From the cell containing the given text, extract its center point as [X, Y] coordinate. 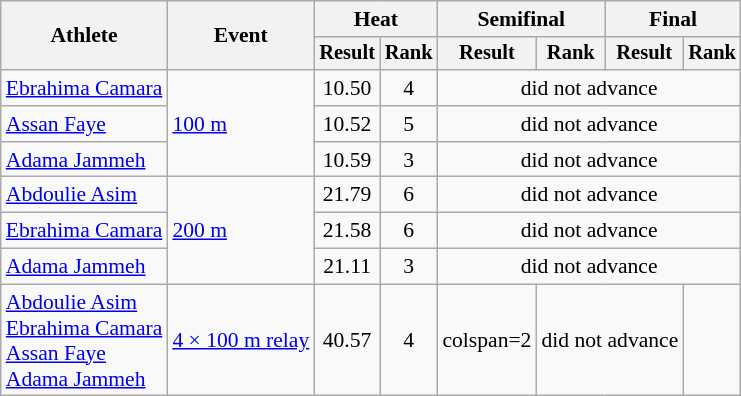
Event [240, 36]
10.50 [347, 88]
10.59 [347, 160]
21.11 [347, 267]
Athlete [84, 36]
Final [673, 19]
4 × 100 m relay [240, 340]
21.79 [347, 195]
21.58 [347, 231]
100 m [240, 124]
Abdoulie Asim [84, 195]
Semifinal [521, 19]
200 m [240, 230]
colspan=2 [486, 340]
10.52 [347, 124]
Abdoulie AsimEbrahima CamaraAssan FayeAdama Jammeh [84, 340]
Heat [376, 19]
Assan Faye [84, 124]
5 [409, 124]
40.57 [347, 340]
